Locate the cell with the specified text and output its (x, y) center coordinate. 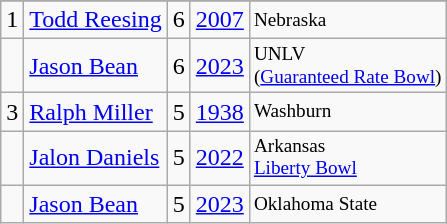
2022 (220, 158)
1 (12, 20)
Todd Reesing (96, 20)
Jalon Daniels (96, 158)
3 (12, 112)
1938 (220, 112)
2007 (220, 20)
Oklahoma State (348, 204)
Nebraska (348, 20)
Washburn (348, 112)
UNLV(Guaranteed Rate Bowl) (348, 66)
Ralph Miller (96, 112)
ArkansasLiberty Bowl (348, 158)
